Provide the [X, Y] coordinate of the cell's center where the given text is located.  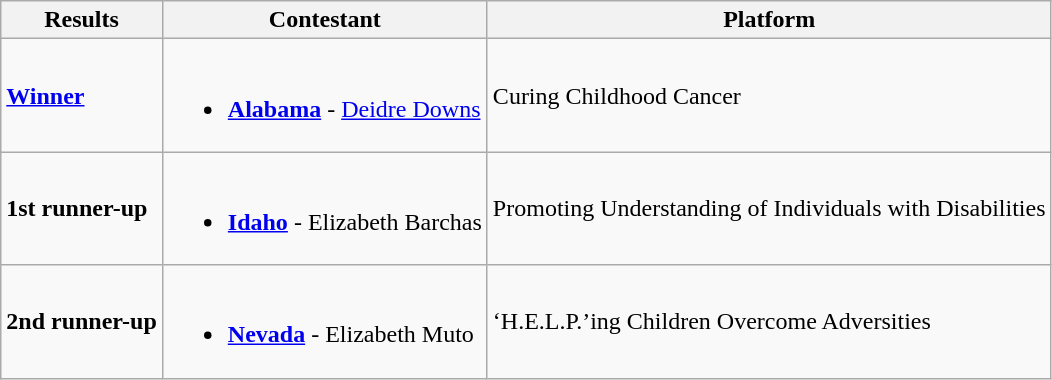
‘H.E.L.P.’ing Children Overcome Adversities [769, 322]
Curing Childhood Cancer [769, 96]
Idaho - Elizabeth Barchas [324, 208]
Promoting Understanding of Individuals with Disabilities [769, 208]
Alabama - Deidre Downs [324, 96]
Contestant [324, 20]
1st runner-up [82, 208]
2nd runner-up [82, 322]
Platform [769, 20]
Winner [82, 96]
Nevada - Elizabeth Muto [324, 322]
Results [82, 20]
